Search for the cell housing the specified text and yield its (X, Y) center coordinate. 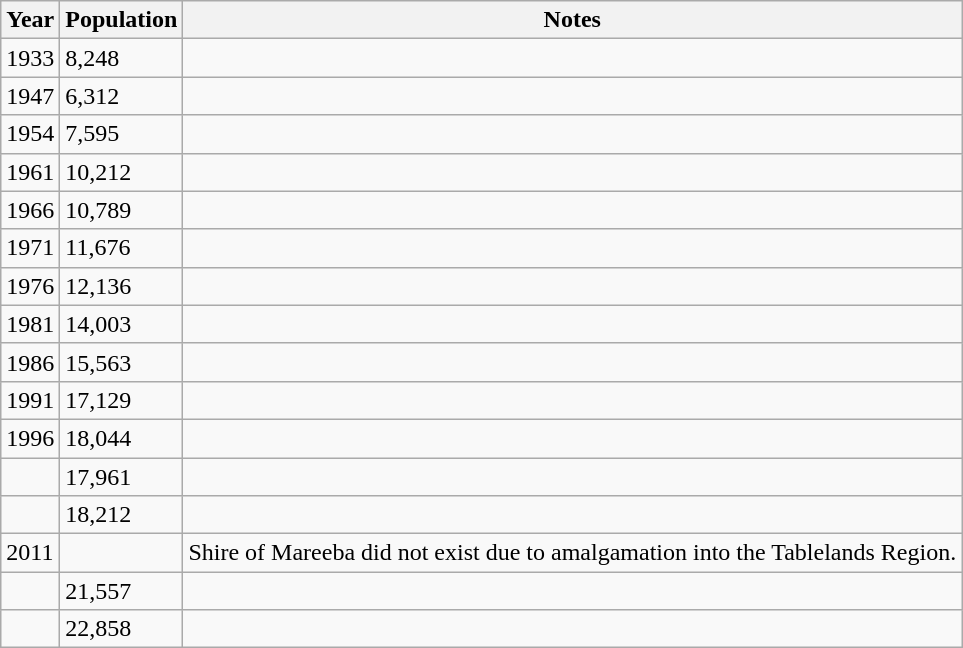
1961 (30, 172)
22,858 (122, 629)
18,044 (122, 438)
1947 (30, 96)
1933 (30, 58)
2011 (30, 553)
21,557 (122, 591)
6,312 (122, 96)
Population (122, 20)
1976 (30, 286)
12,136 (122, 286)
17,129 (122, 400)
14,003 (122, 324)
1954 (30, 134)
18,212 (122, 515)
Year (30, 20)
1981 (30, 324)
17,961 (122, 477)
1971 (30, 248)
15,563 (122, 362)
10,212 (122, 172)
1991 (30, 400)
10,789 (122, 210)
1986 (30, 362)
8,248 (122, 58)
7,595 (122, 134)
11,676 (122, 248)
1996 (30, 438)
1966 (30, 210)
Shire of Mareeba did not exist due to amalgamation into the Tablelands Region. (572, 553)
Notes (572, 20)
